Provide the (x, y) coordinate of the cell's center where the given text is located.  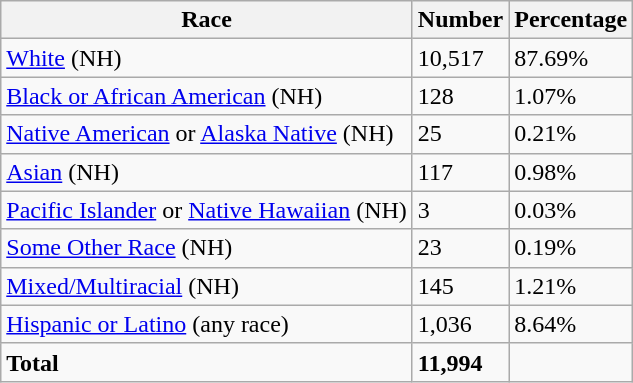
0.19% (571, 248)
11,994 (460, 362)
Asian (NH) (207, 172)
25 (460, 134)
Hispanic or Latino (any race) (207, 324)
Mixed/Multiracial (NH) (207, 286)
Black or African American (NH) (207, 96)
1.21% (571, 286)
8.64% (571, 324)
0.98% (571, 172)
0.03% (571, 210)
23 (460, 248)
128 (460, 96)
87.69% (571, 58)
145 (460, 286)
White (NH) (207, 58)
Number (460, 20)
1,036 (460, 324)
10,517 (460, 58)
3 (460, 210)
Some Other Race (NH) (207, 248)
Native American or Alaska Native (NH) (207, 134)
0.21% (571, 134)
117 (460, 172)
Pacific Islander or Native Hawaiian (NH) (207, 210)
Race (207, 20)
1.07% (571, 96)
Total (207, 362)
Percentage (571, 20)
